Identify which cell holds the provided text, then report its [x, y] central coordinate. 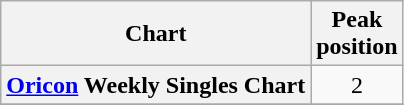
Peakposition [357, 34]
2 [357, 85]
Oricon Weekly Singles Chart [156, 85]
Chart [156, 34]
